Determine the (x, y) coordinate at the center of the cell enclosing the given text.  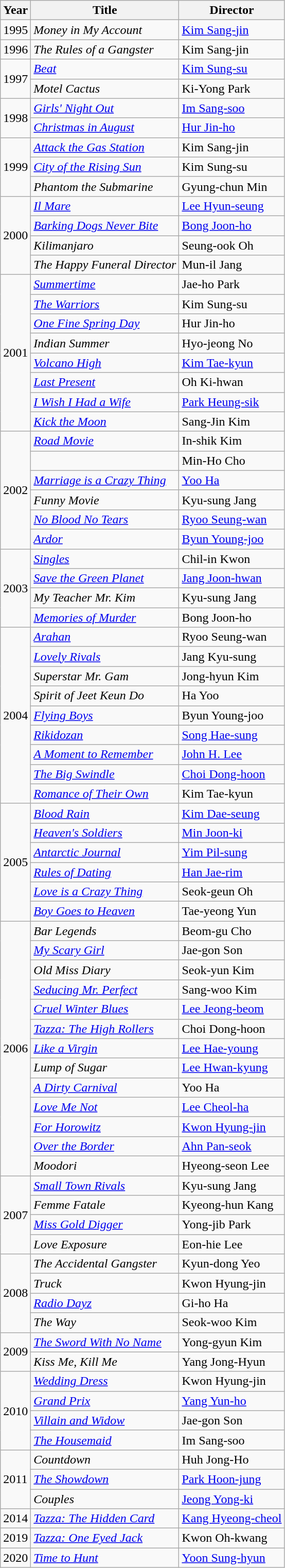
Bar Legends (105, 931)
Arahan (105, 637)
The Way (105, 1323)
Seok-yun Kim (231, 970)
Eon-hie Lee (231, 1244)
Seducing Mr. Perfect (105, 990)
Miss Gold Digger (105, 1225)
Yoon Sung-hyun (231, 1558)
Jang Kyu-sung (231, 657)
Save the Green Planet (105, 578)
Seung-ook Oh (231, 245)
Funny Movie (105, 500)
Motel Cactus (105, 89)
Jang Joon-hwan (231, 578)
Blood Rain (105, 813)
Time to Hunt (105, 1558)
Lovely Rivals (105, 657)
Superstar Mr. Gam (105, 676)
2004 (15, 715)
Radio Dayz (105, 1303)
Femme Fatale (105, 1205)
2008 (15, 1293)
Rikidozan (105, 735)
Marriage is a Crazy Thing (105, 480)
City of the Rising Sun (105, 167)
Min-Ho Cho (231, 461)
Yang Yun-ho (231, 1401)
Lee Hwan-kyung (231, 1068)
Gi-ho Ha (231, 1303)
Cruel Winter Blues (105, 1009)
Grand Prix (105, 1401)
Lee Cheol-ha (231, 1107)
John H. Lee (231, 754)
Mun-il Jang (231, 265)
2006 (15, 1049)
Tae-yeong Yun (231, 911)
Love is a Crazy Thing (105, 892)
Ha Yoo (231, 696)
2002 (15, 490)
Kyun-dong Yeo (231, 1264)
Tazza: The High Rollers (105, 1029)
The Housemaid (105, 1440)
My Teacher Mr. Kim (105, 598)
Summertime (105, 285)
For Horowitz (105, 1126)
Like a Virgin (105, 1048)
Romance of Their Own (105, 794)
In-shik Kim (231, 441)
Kim Dae-seung (231, 813)
Lump of Sugar (105, 1068)
1996 (15, 49)
Truck (105, 1283)
Singles (105, 558)
Ahn Pan-seok (231, 1146)
1999 (15, 167)
Hyo-jeong No (231, 343)
Indian Summer (105, 343)
Lee Jeong-beom (231, 1009)
1995 (15, 30)
The Warriors (105, 304)
Phantom the Submarine (105, 186)
Han Jae-rim (231, 872)
Road Movie (105, 441)
2003 (15, 588)
Director (231, 10)
A Moment to Remember (105, 754)
Il Mare (105, 206)
The Sword With No Name (105, 1342)
Seok-woo Kim (231, 1323)
Lee Hae-young (231, 1048)
Over the Border (105, 1146)
Hyeong-seon Lee (231, 1166)
Boy Goes to Heaven (105, 911)
Volcano High (105, 363)
Yim Pil-sung (231, 852)
Tazza: The Hidden Card (105, 1519)
Tazza: One Eyed Jack (105, 1538)
Seok-geun Oh (231, 892)
Old Miss Diary (105, 970)
1997 (15, 79)
Huh Jong-Ho (231, 1459)
My Scary Girl (105, 950)
Small Town Rivals (105, 1185)
2001 (15, 353)
Gyung-chun Min (231, 186)
Girls' Night Out (105, 108)
Kick the Moon (105, 421)
Antarctic Journal (105, 852)
Heaven's Soldiers (105, 833)
1998 (15, 118)
Sang-woo Kim (231, 990)
Flying Boys (105, 715)
2020 (15, 1558)
Jeong Yong-ki (231, 1499)
Yang Jong-Hyun (231, 1362)
Ardor (105, 539)
Yong-jib Park (231, 1225)
2009 (15, 1352)
Park Heung-sik (231, 402)
Rules of Dating (105, 872)
Kyeong-hun Kang (231, 1205)
Attack the Gas Station (105, 147)
The Rules of a Gangster (105, 49)
Wedding Dress (105, 1381)
One Fine Spring Day (105, 324)
Ki-Yong Park (231, 89)
Last Present (105, 382)
2010 (15, 1411)
Lee Hyun-seung (231, 206)
Kwon Oh-kwang (231, 1538)
Song Hae-sung (231, 735)
Couples (105, 1499)
Sang-Jin Kim (231, 421)
Year (15, 10)
Kilimanjaro (105, 245)
Title (105, 10)
Oh Ki-hwan (231, 382)
2011 (15, 1479)
Love Me Not (105, 1107)
2019 (15, 1538)
Memories of Murder (105, 618)
The Happy Funeral Director (105, 265)
2014 (15, 1519)
Christmas in August (105, 128)
2000 (15, 235)
Countdown (105, 1459)
Kang Hyeong-cheol (231, 1519)
The Showdown (105, 1479)
Chil-in Kwon (231, 558)
The Big Swindle (105, 774)
Kiss Me, Kill Me (105, 1362)
Love Exposure (105, 1244)
No Blood No Tears (105, 519)
The Accidental Gangster (105, 1264)
Villain and Widow (105, 1420)
Spirit of Jeet Keun Do (105, 696)
Money in My Account (105, 30)
I Wish I Had a Wife (105, 402)
A Dirty Carnival (105, 1087)
Yong-gyun Kim (231, 1342)
Beom-gu Cho (231, 931)
2005 (15, 862)
Min Joon-ki (231, 833)
Beat (105, 69)
Jae-ho Park (231, 285)
Barking Dogs Never Bite (105, 225)
Moodori (105, 1166)
Jong-hyun Kim (231, 676)
2007 (15, 1214)
Park Hoon-jung (231, 1479)
